From the cell containing the given text, extract its center point as (x, y) coordinate. 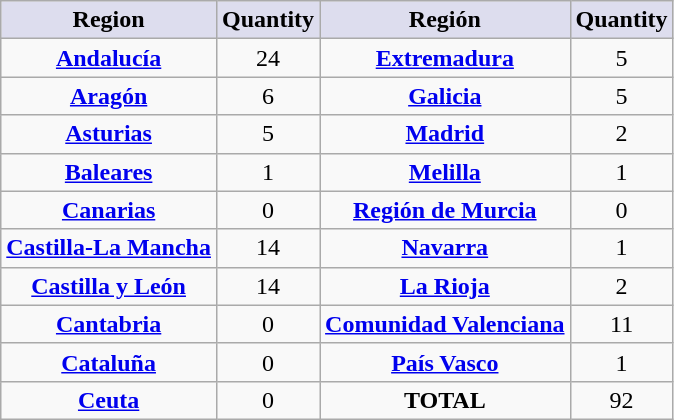
Melilla (445, 172)
Aragón (109, 96)
Cantabria (109, 324)
Cataluña (109, 362)
Navarra (445, 248)
Andalucía (109, 58)
Ceuta (109, 400)
Asturias (109, 134)
Región de Murcia (445, 210)
Galicia (445, 96)
Madrid (445, 134)
La Rioja (445, 286)
Región (445, 20)
11 (622, 324)
Canarias (109, 210)
TOTAL (445, 400)
24 (268, 58)
92 (622, 400)
Castilla y León (109, 286)
Extremadura (445, 58)
Castilla-La Mancha (109, 248)
Comunidad Valenciana (445, 324)
6 (268, 96)
País Vasco (445, 362)
Baleares (109, 172)
Region (109, 20)
